Return the [X, Y] coordinate for the center point of the cell that contains the specified text.  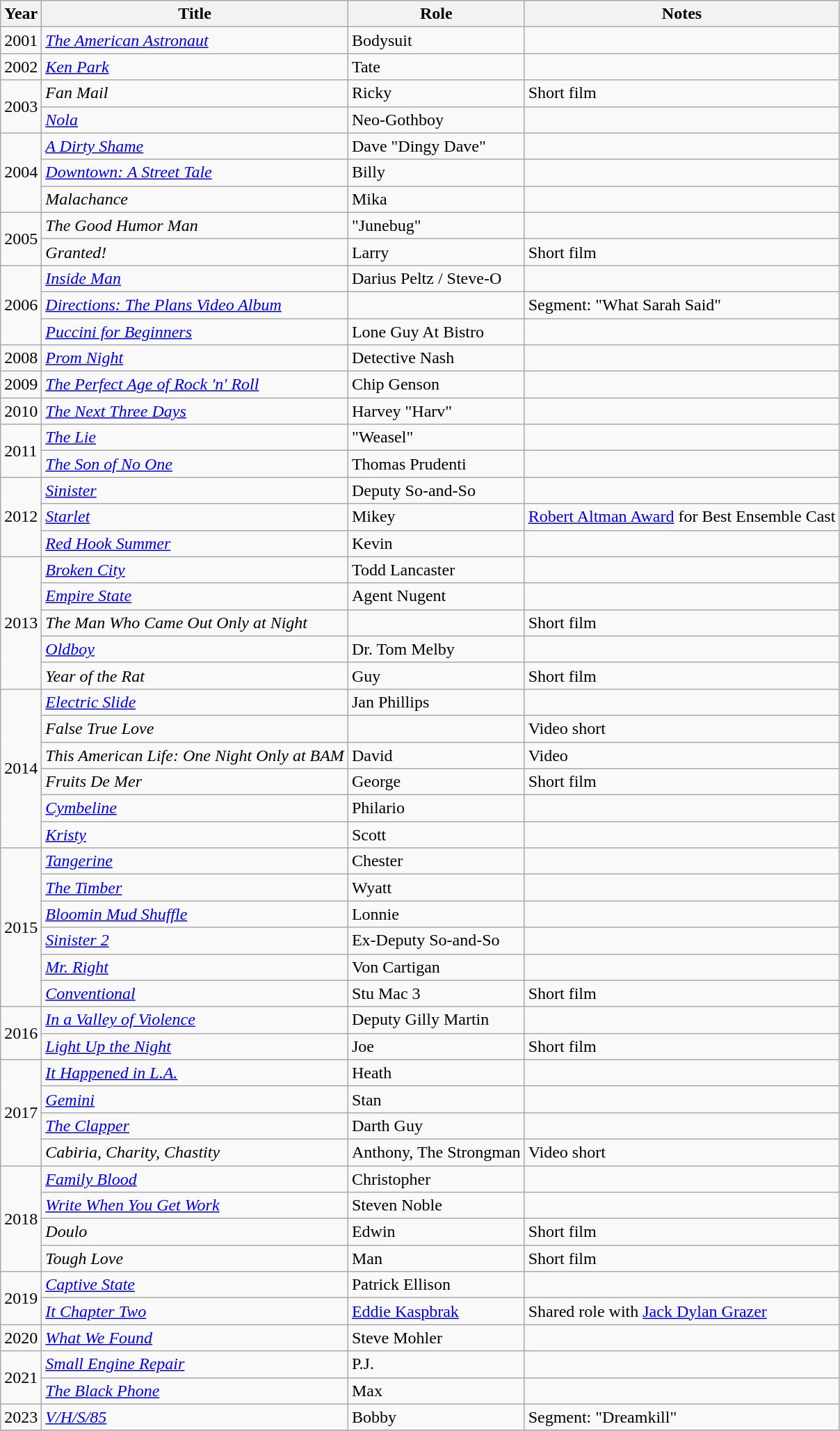
Fan Mail [195, 93]
Conventional [195, 993]
Scott [436, 835]
Broken City [195, 570]
Ricky [436, 93]
2014 [21, 768]
Doulo [195, 1232]
Billy [436, 173]
Neo-Gothboy [436, 120]
Ken Park [195, 67]
The Man Who Came Out Only at Night [195, 623]
What We Found [195, 1338]
Mr. Right [195, 967]
Tate [436, 67]
Darth Guy [436, 1126]
Video [681, 755]
Darius Peltz / Steve-O [436, 278]
A Dirty Shame [195, 146]
Sinister [195, 490]
2013 [21, 623]
Small Engine Repair [195, 1364]
2001 [21, 40]
Bloomin Mud Shuffle [195, 914]
Light Up the Night [195, 1046]
It Happened in L.A. [195, 1073]
Dave "Dingy Dave" [436, 146]
The American Astronaut [195, 40]
Harvey "Harv" [436, 411]
2002 [21, 67]
Empire State [195, 596]
Deputy Gilly Martin [436, 1020]
In a Valley of Violence [195, 1020]
False True Love [195, 728]
Inside Man [195, 278]
2011 [21, 451]
Agent Nugent [436, 596]
Todd Lancaster [436, 570]
Cabiria, Charity, Chastity [195, 1152]
2003 [21, 106]
Dr. Tom Melby [436, 649]
Segment: "What Sarah Said" [681, 305]
Prom Night [195, 358]
Heath [436, 1073]
Notes [681, 14]
2016 [21, 1033]
2006 [21, 305]
Downtown: A Street Tale [195, 173]
2009 [21, 385]
2010 [21, 411]
Stu Mac 3 [436, 993]
Lonnie [436, 914]
2015 [21, 927]
Gemini [195, 1099]
The Clapper [195, 1126]
Von Cartigan [436, 967]
The Good Humor Man [195, 225]
The Lie [195, 438]
Guy [436, 675]
Patrick Ellison [436, 1285]
Year [21, 14]
Man [436, 1258]
2019 [21, 1298]
2004 [21, 173]
Philario [436, 808]
2018 [21, 1219]
Title [195, 14]
Christopher [436, 1179]
"Weasel" [436, 438]
Chip Genson [436, 385]
Malachance [195, 199]
George [436, 782]
2023 [21, 1417]
Write When You Get Work [195, 1206]
Shared role with Jack Dylan Grazer [681, 1311]
Segment: "Dreamkill" [681, 1417]
P.J. [436, 1364]
2012 [21, 517]
Oldboy [195, 649]
Nola [195, 120]
Anthony, The Strongman [436, 1152]
Deputy So-and-So [436, 490]
Edwin [436, 1232]
Wyatt [436, 888]
The Next Three Days [195, 411]
Bodysuit [436, 40]
Captive State [195, 1285]
Tangerine [195, 861]
2008 [21, 358]
Stan [436, 1099]
Ex-Deputy So-and-So [436, 941]
Lone Guy At Bistro [436, 332]
Max [436, 1391]
2017 [21, 1112]
It Chapter Two [195, 1311]
Role [436, 14]
Bobby [436, 1417]
2021 [21, 1377]
Mika [436, 199]
David [436, 755]
Cymbeline [195, 808]
Fruits De Mer [195, 782]
Jan Phillips [436, 702]
2005 [21, 239]
Kevin [436, 543]
Red Hook Summer [195, 543]
Steven Noble [436, 1206]
The Black Phone [195, 1391]
Puccini for Beginners [195, 332]
Mikey [436, 517]
This American Life: One Night Only at BAM [195, 755]
The Son of No One [195, 464]
Steve Mohler [436, 1338]
Kristy [195, 835]
Eddie Kaspbrak [436, 1311]
Family Blood [195, 1179]
Thomas Prudenti [436, 464]
Starlet [195, 517]
The Timber [195, 888]
Tough Love [195, 1258]
"Junebug" [436, 225]
The Perfect Age of Rock 'n' Roll [195, 385]
Granted! [195, 252]
Directions: The Plans Video Album [195, 305]
Electric Slide [195, 702]
Robert Altman Award for Best Ensemble Cast [681, 517]
Chester [436, 861]
2020 [21, 1338]
Detective Nash [436, 358]
V/H/S/85 [195, 1417]
Year of the Rat [195, 675]
Larry [436, 252]
Joe [436, 1046]
Sinister 2 [195, 941]
